Extract the (x, y) coordinate from the center of the cell holding the provided text.  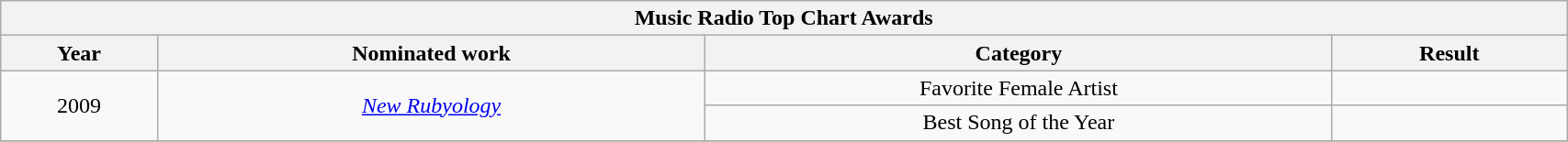
Music Radio Top Chart Awards (784, 18)
Favorite Female Artist (1019, 88)
Result (1450, 53)
Best Song of the Year (1019, 123)
New Rubyology (432, 105)
Nominated work (432, 53)
2009 (79, 105)
Year (79, 53)
Category (1019, 53)
